Find where the given text appears and provide that cell's center as [X, Y] coordinate. 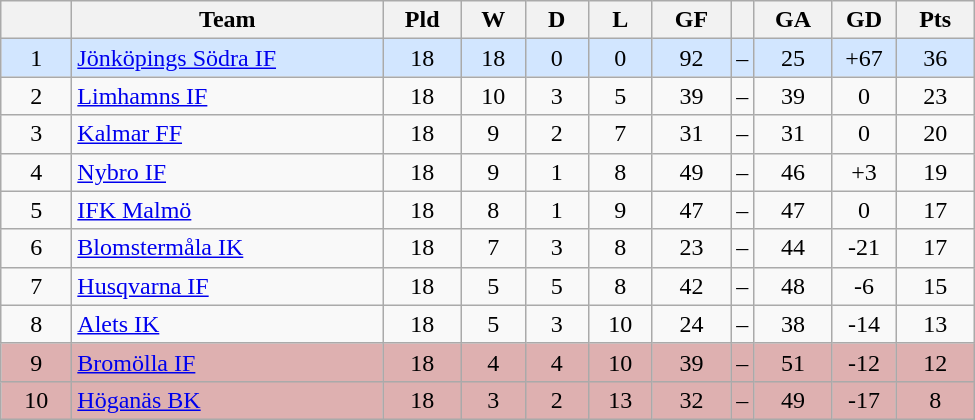
-21 [864, 248]
6 [36, 248]
+67 [864, 58]
-12 [864, 362]
GA [794, 20]
IFK Malmö [228, 210]
19 [936, 172]
Bromölla IF [228, 362]
20 [936, 134]
44 [794, 248]
GD [864, 20]
32 [692, 400]
Pld [422, 20]
Pts [936, 20]
W [493, 20]
Blomstermåla IK [228, 248]
36 [936, 58]
46 [794, 172]
15 [936, 286]
+3 [864, 172]
51 [794, 362]
GF [692, 20]
Kalmar FF [228, 134]
Alets IK [228, 324]
Limhamns IF [228, 96]
24 [692, 324]
-17 [864, 400]
42 [692, 286]
Höganäs BK [228, 400]
Team [228, 20]
L [621, 20]
48 [794, 286]
92 [692, 58]
Husqvarna IF [228, 286]
38 [794, 324]
25 [794, 58]
-6 [864, 286]
Nybro IF [228, 172]
12 [936, 362]
D [557, 20]
-14 [864, 324]
Jönköpings Södra IF [228, 58]
